For the text-containing cell, return its midpoint in (x, y) coordinate format. 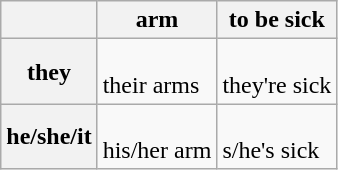
to be sick (277, 20)
they (49, 72)
his/her arm (157, 136)
s/he's sick (277, 136)
he/she/it (49, 136)
their arms (157, 72)
they're sick (277, 72)
arm (157, 20)
